Find where the given text appears and provide that cell's center as (X, Y) coordinate. 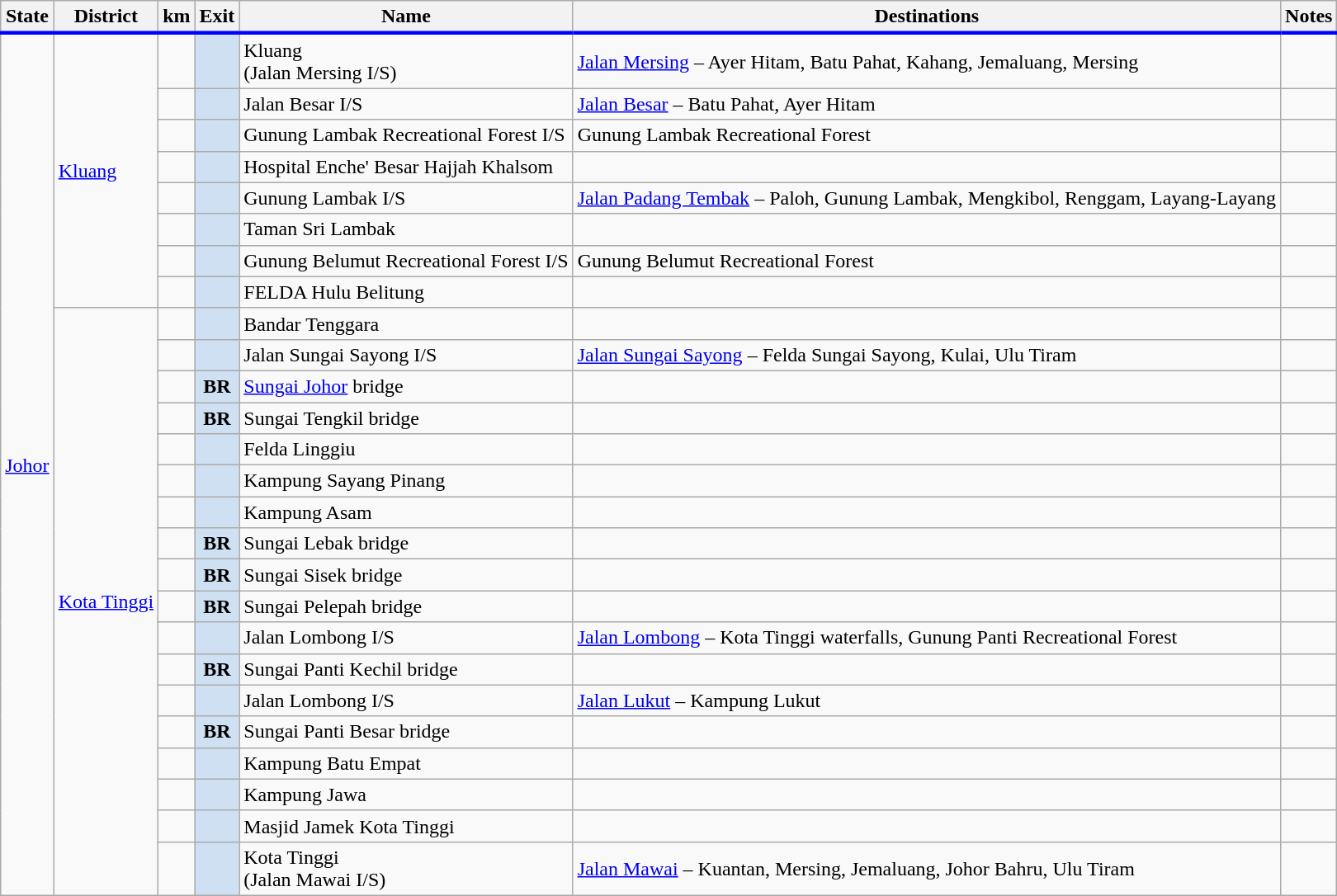
Kampung Asam (406, 512)
km (177, 17)
Sungai Lebak bridge (406, 544)
Gunung Belumut Recreational Forest (926, 261)
Notes (1309, 17)
Kluang(Jalan Mersing I/S) (406, 61)
Sungai Tengkil bridge (406, 418)
Gunung Lambak I/S (406, 198)
Jalan Lukut – Kampung Lukut (926, 700)
Jalan Mersing – Ayer Hitam, Batu Pahat, Kahang, Jemaluang, Mersing (926, 61)
Kampung Batu Empat (406, 763)
State (27, 17)
Exit (217, 17)
Bandar Tenggara (406, 323)
Sungai Panti Besar bridge (406, 732)
Kota Tinggi(Jalan Mawai I/S) (406, 868)
Jalan Besar – Batu Pahat, Ayer Hitam (926, 104)
Jalan Sungai Sayong I/S (406, 355)
Felda Linggiu (406, 450)
Name (406, 17)
Sungai Johor bridge (406, 386)
Sungai Sisek bridge (406, 575)
Jalan Lombong – Kota Tinggi waterfalls, Gunung Panti Recreational Forest (926, 638)
Jalan Padang Tembak – Paloh, Gunung Lambak, Mengkibol, Renggam, Layang-Layang (926, 198)
Kota Tinggi (106, 601)
Kampung Jawa (406, 795)
Johor (27, 464)
Masjid Jamek Kota Tinggi (406, 826)
District (106, 17)
Jalan Besar I/S (406, 104)
Jalan Sungai Sayong – Felda Sungai Sayong, Kulai, Ulu Tiram (926, 355)
Taman Sri Lambak (406, 229)
Kluang (106, 170)
FELDA Hulu Belitung (406, 292)
Sungai Panti Kechil bridge (406, 669)
Kampung Sayang Pinang (406, 481)
Hospital Enche' Besar Hajjah Khalsom (406, 167)
Gunung Belumut Recreational Forest I/S (406, 261)
Gunung Lambak Recreational Forest I/S (406, 135)
Gunung Lambak Recreational Forest (926, 135)
Destinations (926, 17)
Jalan Mawai – Kuantan, Mersing, Jemaluang, Johor Bahru, Ulu Tiram (926, 868)
Sungai Pelepah bridge (406, 606)
